Return [X, Y] of the center of cell containing provided text 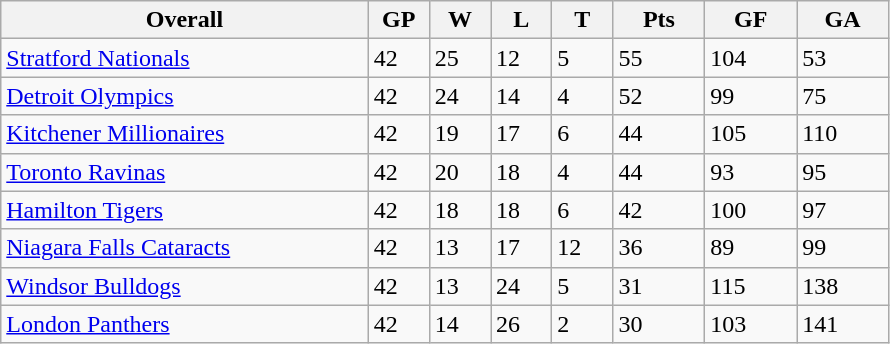
Overall [184, 20]
Hamilton Tigers [184, 210]
Pts [659, 20]
36 [659, 248]
110 [843, 134]
19 [460, 134]
138 [843, 286]
31 [659, 286]
89 [751, 248]
55 [659, 58]
GA [843, 20]
GF [751, 20]
Kitchener Millionaires [184, 134]
GP [398, 20]
Toronto Ravinas [184, 172]
105 [751, 134]
T [582, 20]
100 [751, 210]
30 [659, 324]
53 [843, 58]
93 [751, 172]
25 [460, 58]
Detroit Olympics [184, 96]
26 [522, 324]
95 [843, 172]
2 [582, 324]
20 [460, 172]
W [460, 20]
52 [659, 96]
104 [751, 58]
75 [843, 96]
103 [751, 324]
Windsor Bulldogs [184, 286]
141 [843, 324]
97 [843, 210]
L [522, 20]
London Panthers [184, 324]
115 [751, 286]
Stratford Nationals [184, 58]
Niagara Falls Cataracts [184, 248]
